Pinpoint the cell where the given text exists, returning its (x, y) midpoint coordinate. 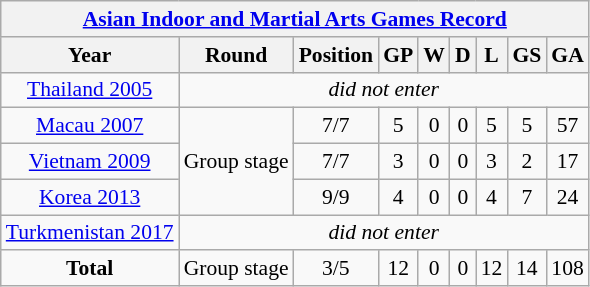
Year (90, 55)
3/5 (336, 269)
7 (526, 197)
Asian Indoor and Martial Arts Games Record (295, 19)
14 (526, 269)
Macau 2007 (90, 126)
GP (398, 55)
Turkmenistan 2017 (90, 233)
Total (90, 269)
Round (236, 55)
Thailand 2005 (90, 90)
GA (568, 55)
D (463, 55)
9/9 (336, 197)
Position (336, 55)
17 (568, 162)
2 (526, 162)
L (492, 55)
W (434, 55)
108 (568, 269)
Vietnam 2009 (90, 162)
57 (568, 126)
24 (568, 197)
Korea 2013 (90, 197)
GS (526, 55)
